Search for the cell housing the specified text and yield its [X, Y] center coordinate. 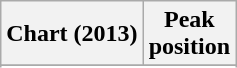
Peakposition [189, 34]
Chart (2013) [72, 34]
